Identify which cell holds the provided text, then report its [x, y] central coordinate. 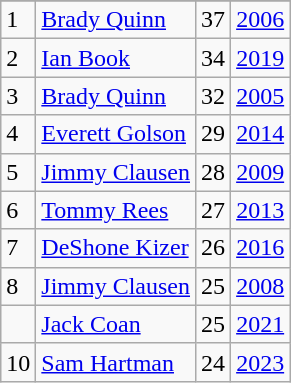
2019 [260, 58]
8 [18, 286]
29 [214, 134]
2009 [260, 172]
2008 [260, 286]
2021 [260, 324]
2 [18, 58]
3 [18, 96]
34 [214, 58]
24 [214, 362]
Tommy Rees [116, 210]
2013 [260, 210]
Jack Coan [116, 324]
1 [18, 20]
2005 [260, 96]
Everett Golson [116, 134]
6 [18, 210]
32 [214, 96]
Ian Book [116, 58]
Sam Hartman [116, 362]
10 [18, 362]
2014 [260, 134]
28 [214, 172]
7 [18, 248]
27 [214, 210]
2006 [260, 20]
2016 [260, 248]
4 [18, 134]
26 [214, 248]
DeShone Kizer [116, 248]
5 [18, 172]
2023 [260, 362]
37 [214, 20]
